Capture the cell that displays the provided text and extract its [X, Y] central coordinate. 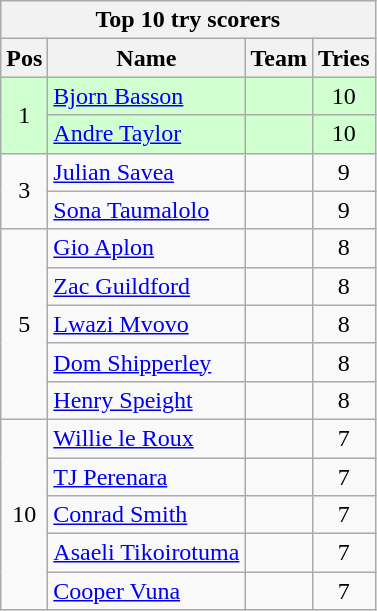
Cooper Vuna [146, 591]
Willie le Roux [146, 438]
Gio Aplon [146, 248]
1 [24, 115]
TJ Perenara [146, 477]
Name [146, 58]
3 [24, 191]
Bjorn Basson [146, 96]
Conrad Smith [146, 515]
Asaeli Tikoirotuma [146, 553]
Lwazi Mvovo [146, 324]
Pos [24, 58]
Top 10 try scorers [188, 20]
Henry Speight [146, 400]
Julian Savea [146, 172]
5 [24, 324]
Zac Guildford [146, 286]
Andre Taylor [146, 134]
Dom Shipperley [146, 362]
Team [279, 58]
Sona Taumalolo [146, 210]
Tries [344, 58]
